Return (x, y) of the center of cell containing provided text 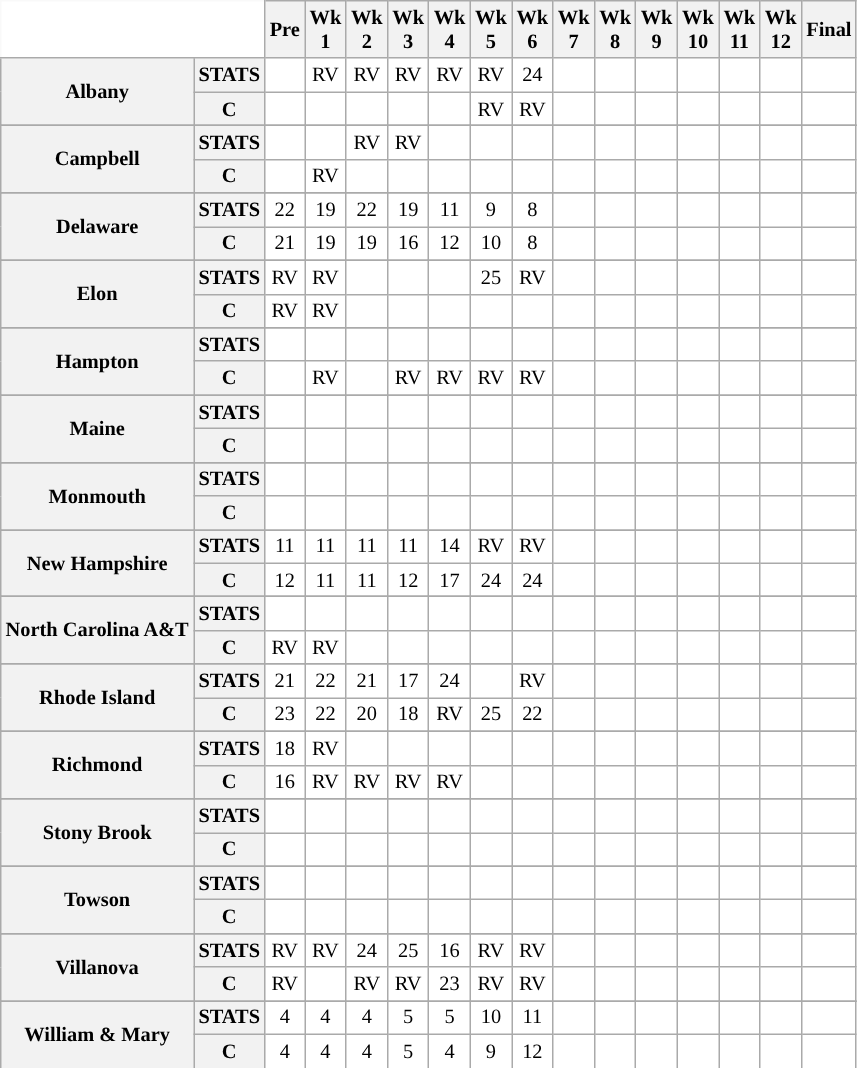
Wk3 (408, 29)
Maine (98, 428)
Final (828, 29)
William & Mary (98, 1034)
Wk5 (490, 29)
Wk7 (574, 29)
Towson (98, 900)
Delaware (98, 226)
Wk6 (532, 29)
Wk12 (780, 29)
Pre (285, 29)
Stony Brook (98, 832)
Hampton (98, 360)
Wk11 (740, 29)
Wk9 (656, 29)
Albany (98, 92)
North Carolina A&T (98, 630)
New Hampshire (98, 562)
Wk1 (326, 29)
Wk2 (366, 29)
Rhode Island (98, 698)
Elon (98, 294)
Wk8 (614, 29)
14 (450, 546)
Monmouth (98, 496)
Wk10 (698, 29)
20 (366, 714)
Richmond (98, 764)
Campbell (98, 158)
Wk4 (450, 29)
Villanova (98, 966)
